Return the [X, Y] coordinate for the center point of the cell that contains the specified text.  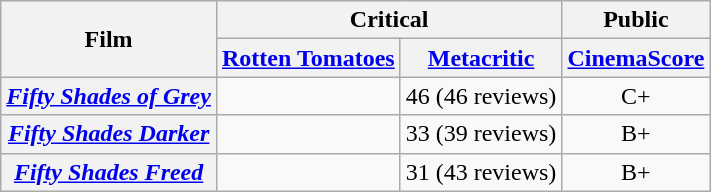
31 (43 reviews) [481, 172]
CinemaScore [636, 58]
46 (46 reviews) [481, 96]
Public [636, 20]
Fifty Shades Freed [109, 172]
Film [109, 39]
Critical [388, 20]
Metacritic [481, 58]
Rotten Tomatoes [308, 58]
Fifty Shades Darker [109, 134]
Fifty Shades of Grey [109, 96]
C+ [636, 96]
33 (39 reviews) [481, 134]
